Identify which cell holds the provided text, then report its (X, Y) central coordinate. 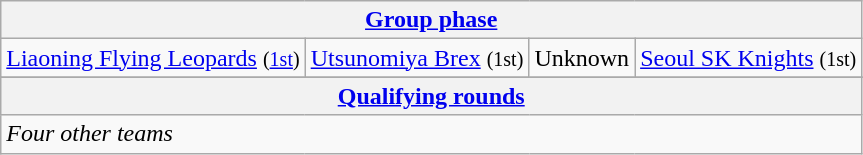
Unknown (582, 58)
Utsunomiya Brex (1st) (417, 58)
Four other teams (432, 134)
Qualifying rounds (432, 96)
Group phase (432, 20)
Liaoning Flying Leopards (1st) (153, 58)
Seoul SK Knights (1st) (748, 58)
